Determine the [x, y] coordinate at the center of the cell enclosing the given text.  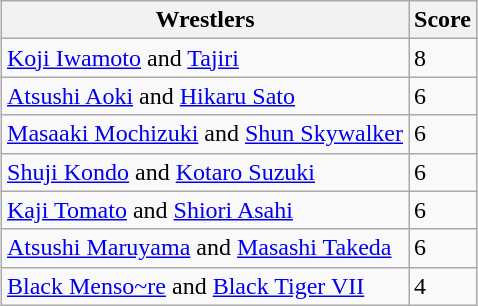
Black Menso~re and Black Tiger VII [206, 286]
Atsushi Maruyama and Masashi Takeda [206, 248]
Koji Iwamoto and Tajiri [206, 58]
4 [443, 286]
Atsushi Aoki and Hikaru Sato [206, 96]
Masaaki Mochizuki and Shun Skywalker [206, 134]
Score [443, 20]
Wrestlers [206, 20]
Shuji Kondo and Kotaro Suzuki [206, 172]
8 [443, 58]
Kaji Tomato and Shiori Asahi [206, 210]
